Detect which cell encompasses the target text, then output its (x, y) center coordinate. 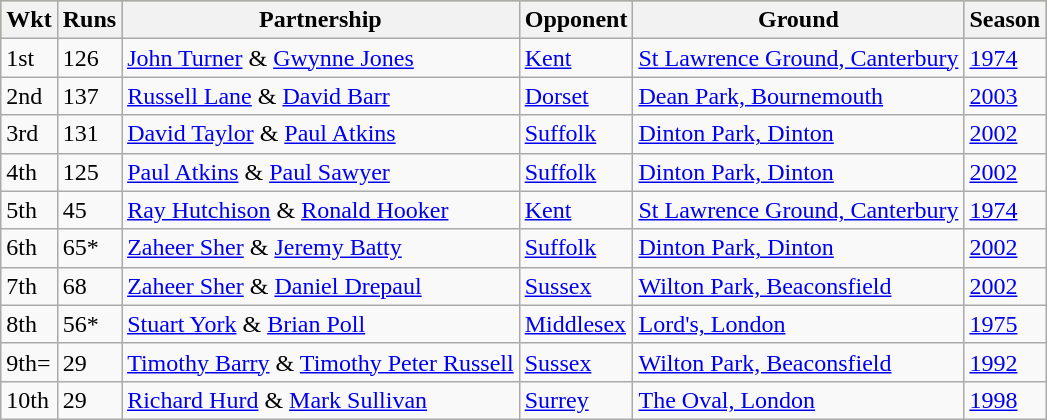
4th (29, 172)
125 (89, 172)
65* (89, 248)
Partnership (321, 20)
137 (89, 96)
126 (89, 58)
7th (29, 286)
10th (29, 400)
68 (89, 286)
The Oval, London (798, 400)
Wkt (29, 20)
3rd (29, 134)
9th= (29, 362)
Season (1005, 20)
1998 (1005, 400)
1992 (1005, 362)
1st (29, 58)
Richard Hurd & Mark Sullivan (321, 400)
6th (29, 248)
Russell Lane & David Barr (321, 96)
45 (89, 210)
Runs (89, 20)
131 (89, 134)
Paul Atkins & Paul Sawyer (321, 172)
David Taylor & Paul Atkins (321, 134)
Timothy Barry & Timothy Peter Russell (321, 362)
1975 (1005, 324)
Ground (798, 20)
Zaheer Sher & Daniel Drepaul (321, 286)
Stuart York & Brian Poll (321, 324)
8th (29, 324)
2003 (1005, 96)
5th (29, 210)
56* (89, 324)
Dorset (576, 96)
Zaheer Sher & Jeremy Batty (321, 248)
2nd (29, 96)
Opponent (576, 20)
Dean Park, Bournemouth (798, 96)
John Turner & Gwynne Jones (321, 58)
Ray Hutchison & Ronald Hooker (321, 210)
Middlesex (576, 324)
Surrey (576, 400)
Lord's, London (798, 324)
